Return [X, Y] of the center of cell containing provided text 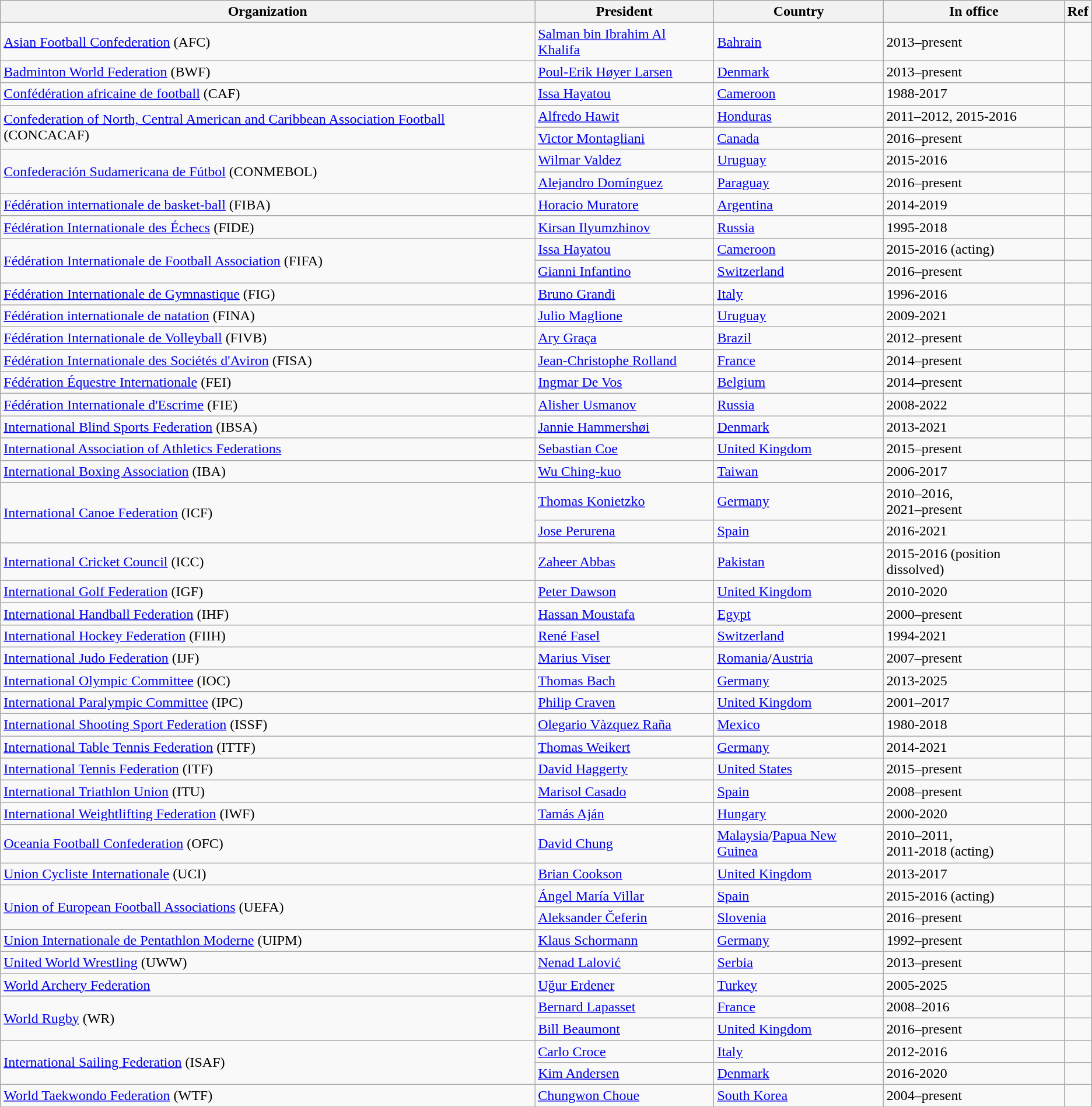
Belgium [799, 383]
Fédération internationale de natation (FINA) [268, 316]
Taiwan [799, 471]
International Weightlifting Federation (IWF) [268, 814]
Malaysia/Papua New Guinea [799, 843]
1992–present [974, 940]
Marisol Casado [624, 791]
Fédération Internationale de Gymnastique (FIG) [268, 293]
Turkey [799, 985]
Brian Cookson [624, 874]
1994-2021 [974, 636]
Canada [799, 138]
2010–2011, 2011-2018 (acting) [974, 843]
Slovenia [799, 918]
Wu Ching-kuo [624, 471]
Uğur Erdener [624, 985]
International Canoe Federation (ICF) [268, 512]
Olegario Vàzquez Raña [624, 725]
Jean-Christophe Rolland [624, 360]
1980-2018 [974, 725]
Thomas Konietzko [624, 502]
International Association of Athletics Federations [268, 449]
World Archery Federation [268, 985]
Fédération Internationale des Échecs (FIDE) [268, 227]
Horacio Muratore [624, 205]
Wilmar Valdez [624, 160]
International Sailing Federation (ISAF) [268, 1063]
International Blind Sports Federation (IBSA) [268, 427]
René Fasel [624, 636]
Alisher Usmanov [624, 405]
2004–present [974, 1096]
2013-2025 [974, 681]
In office [974, 12]
Fédération Internationale d'Escrime (FIE) [268, 405]
Badminton World Federation (BWF) [268, 72]
United World Wrestling (UWW) [268, 962]
Fédération Équestre Internationale (FEI) [268, 383]
1995-2018 [974, 227]
2007–present [974, 658]
Philip Craven [624, 703]
Brazil [799, 338]
Alfredo Hawit [624, 116]
Peter Dawson [624, 591]
2016-2021 [974, 531]
2001–2017 [974, 703]
2014-2021 [974, 747]
Thomas Bach [624, 681]
Confederación Sudamericana de Fútbol (CONMEBOL) [268, 171]
International Table Tennis Federation (ITTF) [268, 747]
2009-2021 [974, 316]
United States [799, 769]
Tamás Aján [624, 814]
Aleksander Čeferin [624, 918]
2014-2019 [974, 205]
Fédération Internationale de Football Association (FIFA) [268, 260]
Argentina [799, 205]
2016-2020 [974, 1074]
Hungary [799, 814]
2010–2016, 2021–present [974, 502]
Ángel María Villar [624, 896]
Pakistan [799, 561]
Jannie Hammershøi [624, 427]
2011–2012, 2015-2016 [974, 116]
Bahrain [799, 42]
Victor Montagliani [624, 138]
International Boxing Association (IBA) [268, 471]
International Tennis Federation (ITF) [268, 769]
Julio Maglione [624, 316]
2005-2025 [974, 985]
Union Cycliste Internationale (UCI) [268, 874]
2013-2021 [974, 427]
Union of European Football Associations (UEFA) [268, 907]
2008-2022 [974, 405]
David Haggerty [624, 769]
International Paralympic Committee (IPC) [268, 703]
Paraguay [799, 183]
International Triathlon Union (ITU) [268, 791]
International Shooting Sport Federation (ISSF) [268, 725]
Alejandro Domínguez [624, 183]
2010-2020 [974, 591]
Confederation of North, Central American and Caribbean Association Football (CONCACAF) [268, 127]
Zaheer Abbas [624, 561]
Romania/Austria [799, 658]
Ary Graça [624, 338]
Bernard Lapasset [624, 1007]
2008–2016 [974, 1007]
Thomas Weikert [624, 747]
Egypt [799, 614]
Asian Football Confederation (AFC) [268, 42]
2012-2016 [974, 1052]
International Hockey Federation (FIIH) [268, 636]
Organization [268, 12]
2000-2020 [974, 814]
1996-2016 [974, 293]
Bruno Grandi [624, 293]
Mexico [799, 725]
Klaus Schormann [624, 940]
International Judo Federation (IJF) [268, 658]
Fédération internationale de basket-ball (FIBA) [268, 205]
World Rugby (WR) [268, 1018]
Marius Viser [624, 658]
Gianni Infantino [624, 271]
2008–present [974, 791]
2015-2016 [974, 160]
International Golf Federation (IGF) [268, 591]
Nenad Lalović [624, 962]
Poul-Erik Høyer Larsen [624, 72]
Chungwon Choue [624, 1096]
Hassan Moustafa [624, 614]
Union Internationale de Pentathlon Moderne (UIPM) [268, 940]
Kirsan Ilyumzhinov [624, 227]
Jose Perurena [624, 531]
Country [799, 12]
Kim Andersen [624, 1074]
1988-2017 [974, 94]
Honduras [799, 116]
David Chung [624, 843]
International Cricket Council (ICC) [268, 561]
International Olympic Committee (IOC) [268, 681]
2015-2016 (position dissolved) [974, 561]
Ref [1078, 12]
World Taekwondo Federation (WTF) [268, 1096]
Salman bin Ibrahim Al Khalifa [624, 42]
2006-2017 [974, 471]
Ingmar De Vos [624, 383]
Oceania Football Confederation (OFC) [268, 843]
South Korea [799, 1096]
Fédération Internationale des Sociétés d'Aviron (FISA) [268, 360]
President [624, 12]
International Handball Federation (IHF) [268, 614]
2012–present [974, 338]
Confédération africaine de football (CAF) [268, 94]
Fédération Internationale de Volleyball (FIVB) [268, 338]
Serbia [799, 962]
Bill Beaumont [624, 1029]
Carlo Croce [624, 1052]
2000–present [974, 614]
Sebastian Coe [624, 449]
2013-2017 [974, 874]
